Return [x, y] of the center of cell containing provided text 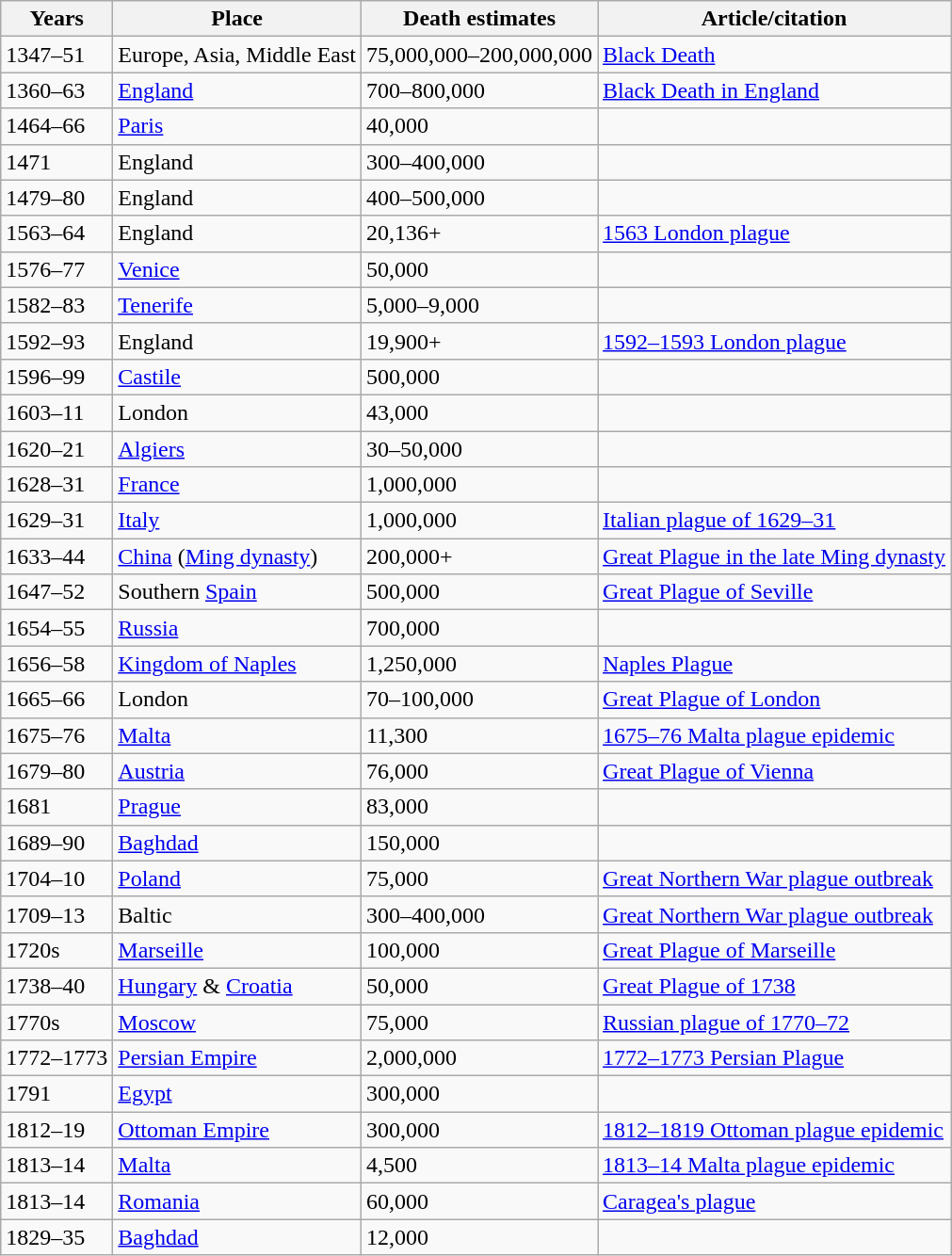
19,900+ [480, 341]
Great Plague of Marseille [774, 950]
1563–64 [56, 233]
Egypt [237, 1094]
1812–19 [56, 1130]
1704–10 [56, 878]
Algiers [237, 449]
Italian plague of 1629–31 [774, 521]
Baltic [237, 914]
Naples Plague [774, 664]
Italy [237, 521]
1665–66 [56, 700]
1620–21 [56, 449]
60,000 [480, 1201]
Place [237, 19]
2,000,000 [480, 1058]
Europe, Asia, Middle East [237, 55]
Ottoman Empire [237, 1130]
1689–90 [56, 843]
1479–80 [56, 198]
1592–1593 London plague [774, 341]
1592–93 [56, 341]
Article/citation [774, 19]
70–100,000 [480, 700]
1464–66 [56, 126]
1656–58 [56, 664]
1812–1819 Ottoman plague epidemic [774, 1130]
Southern Spain [237, 592]
Tenerife [237, 305]
1563 London plague [774, 233]
Great Plague of London [774, 700]
1654–55 [56, 628]
Great Plague of Seville [774, 592]
1770s [56, 1022]
Caragea's plague [774, 1201]
Russia [237, 628]
100,000 [480, 950]
France [237, 485]
1647–52 [56, 592]
700–800,000 [480, 90]
40,000 [480, 126]
Death estimates [480, 19]
400–500,000 [480, 198]
1471 [56, 162]
Hungary & Croatia [237, 986]
5,000–9,000 [480, 305]
1679–80 [56, 771]
China (Ming dynasty) [237, 556]
1347–51 [56, 55]
43,000 [480, 412]
Kingdom of Naples [237, 664]
Castile [237, 377]
1738–40 [56, 986]
Marseille [237, 950]
Persian Empire [237, 1058]
12,000 [480, 1237]
200,000+ [480, 556]
Austria [237, 771]
1772–1773 [56, 1058]
Poland [237, 878]
1629–31 [56, 521]
1681 [56, 807]
30–50,000 [480, 449]
76,000 [480, 771]
1675–76 [56, 735]
1720s [56, 950]
Prague [237, 807]
1360–63 [56, 90]
1829–35 [56, 1237]
1576–77 [56, 269]
Great Plague of Vienna [774, 771]
1603–11 [56, 412]
4,500 [480, 1166]
1628–31 [56, 485]
1772–1773 Persian Plague [774, 1058]
Venice [237, 269]
1,250,000 [480, 664]
Moscow [237, 1022]
75,000,000–200,000,000 [480, 55]
20,136+ [480, 233]
1596–99 [56, 377]
700,000 [480, 628]
83,000 [480, 807]
Paris [237, 126]
1675–76 Malta plague epidemic [774, 735]
1633–44 [56, 556]
1791 [56, 1094]
1582–83 [56, 305]
11,300 [480, 735]
Years [56, 19]
150,000 [480, 843]
Black Death [774, 55]
Great Plague of 1738 [774, 986]
Black Death in England [774, 90]
Romania [237, 1201]
1813–14 Malta plague epidemic [774, 1166]
Russian plague of 1770–72 [774, 1022]
1709–13 [56, 914]
Great Plague in the late Ming dynasty [774, 556]
